Scan for the cell matching the given text and deliver its [x, y] coordinate at center. 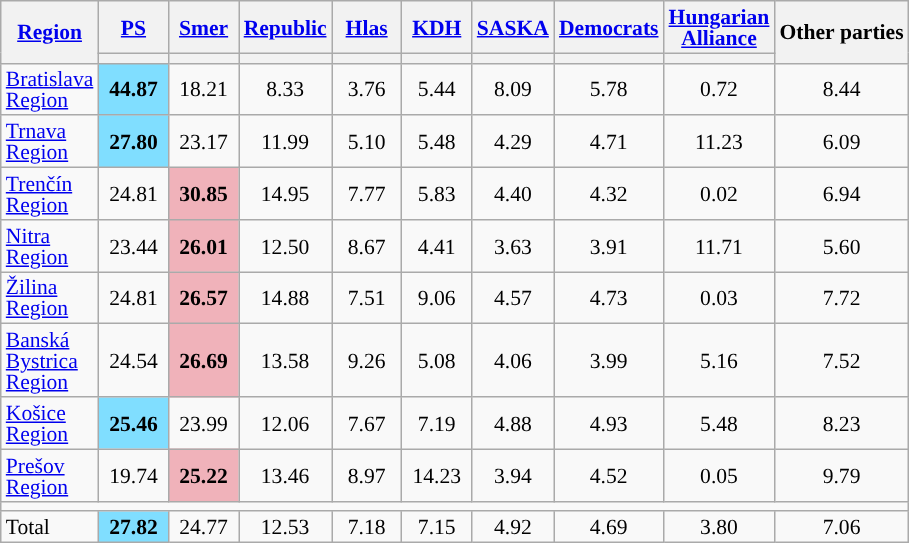
11.99 [286, 142]
9.79 [841, 475]
8.67 [367, 246]
25.46 [133, 423]
3.94 [513, 475]
SASKA [513, 27]
5.83 [437, 194]
12.53 [286, 528]
5.08 [437, 360]
14.88 [286, 298]
23.44 [133, 246]
24.54 [133, 360]
5.78 [609, 89]
5.16 [720, 360]
4.32 [609, 194]
Smer [204, 27]
7.19 [437, 423]
27.80 [133, 142]
30.85 [204, 194]
24.77 [204, 528]
26.57 [204, 298]
7.51 [367, 298]
8.97 [367, 475]
Hungarian Alliance [720, 27]
27.82 [133, 528]
0.03 [720, 298]
12.06 [286, 423]
7.18 [367, 528]
5.10 [367, 142]
7.06 [841, 528]
3.80 [720, 528]
23.17 [204, 142]
25.22 [204, 475]
7.15 [437, 528]
Košice Region [50, 423]
4.52 [609, 475]
14.23 [437, 475]
Region [50, 32]
9.26 [367, 360]
8.09 [513, 89]
Other parties [841, 32]
4.71 [609, 142]
26.69 [204, 360]
Democrats [609, 27]
3.91 [609, 246]
6.94 [841, 194]
4.88 [513, 423]
KDH [437, 27]
Nitra Region [50, 246]
4.29 [513, 142]
5.60 [841, 246]
23.99 [204, 423]
7.52 [841, 360]
26.01 [204, 246]
Žilina Region [50, 298]
6.09 [841, 142]
13.46 [286, 475]
Bratislava Region [50, 89]
4.40 [513, 194]
0.72 [720, 89]
0.02 [720, 194]
18.21 [204, 89]
8.23 [841, 423]
4.73 [609, 298]
4.69 [609, 528]
0.05 [720, 475]
4.93 [609, 423]
Hlas [367, 27]
Republic [286, 27]
4.06 [513, 360]
9.06 [437, 298]
Trnava Region [50, 142]
7.67 [367, 423]
4.57 [513, 298]
8.33 [286, 89]
Banská Bystrica Region [50, 360]
44.87 [133, 89]
Prešov Region [50, 475]
4.92 [513, 528]
3.99 [609, 360]
11.71 [720, 246]
11.23 [720, 142]
Total [50, 528]
7.72 [841, 298]
3.63 [513, 246]
19.74 [133, 475]
PS [133, 27]
13.58 [286, 360]
7.77 [367, 194]
12.50 [286, 246]
Trenčín Region [50, 194]
8.44 [841, 89]
14.95 [286, 194]
3.76 [367, 89]
4.41 [437, 246]
5.44 [437, 89]
